Determine the (x, y) coordinate at the center of the cell enclosing the given text.  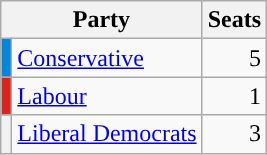
Labour (107, 96)
3 (234, 134)
Party (102, 20)
5 (234, 58)
1 (234, 96)
Liberal Democrats (107, 134)
Seats (234, 20)
Conservative (107, 58)
